Extract the [x, y] coordinate from the center of the cell holding the provided text.  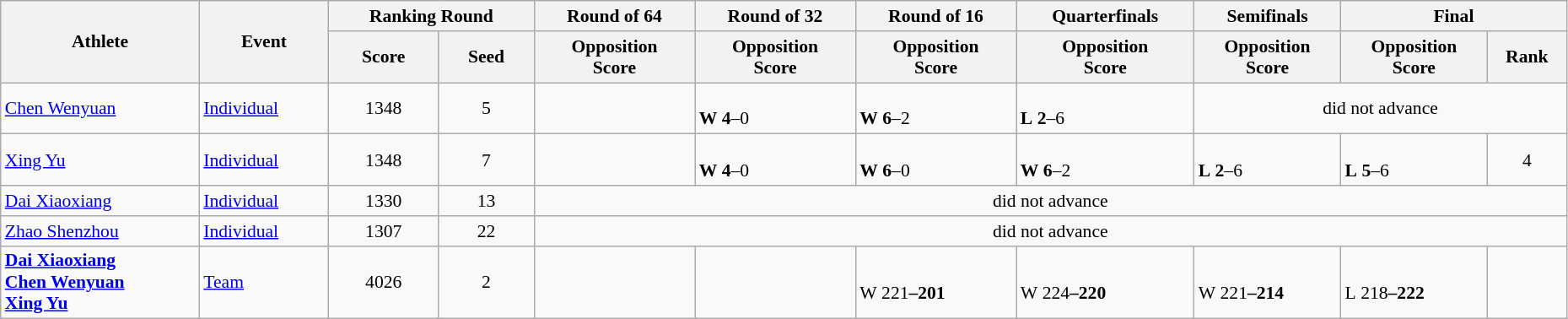
Athlete [100, 42]
Dai XiaoxiangChen WenyuanXing Yu [100, 282]
W 221–214 [1268, 282]
Seed [486, 57]
L 218–222 [1414, 282]
W 221–201 [936, 282]
7 [486, 160]
W 6–0 [936, 160]
Event [263, 42]
L 5–6 [1414, 160]
Round of 16 [936, 16]
Team [263, 282]
Quarterfinals [1105, 16]
Zhao Shenzhou [100, 231]
2 [486, 282]
Dai Xiaoxiang [100, 201]
1330 [384, 201]
Rank [1527, 57]
Semifinals [1268, 16]
13 [486, 201]
W 224–220 [1105, 282]
1307 [384, 231]
Score [384, 57]
Final [1453, 16]
4026 [384, 282]
Round of 64 [614, 16]
Chen Wenyuan [100, 108]
Round of 32 [776, 16]
22 [486, 231]
Ranking Round [432, 16]
Xing Yu [100, 160]
5 [486, 108]
4 [1527, 160]
